Return the (x, y) coordinate for the center point of the cell that contains the specified text.  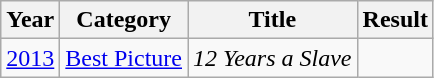
Title (273, 20)
2013 (30, 58)
Best Picture (124, 58)
12 Years a Slave (273, 58)
Year (30, 20)
Category (124, 20)
Result (395, 20)
